Return (x, y) of the center of cell containing provided text 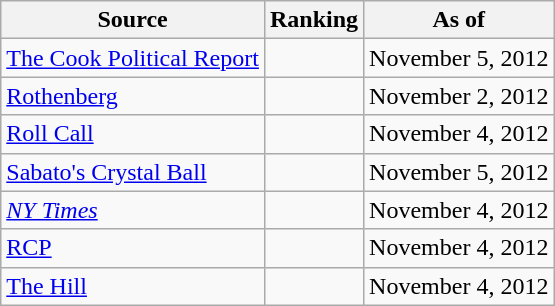
Source (133, 20)
November 2, 2012 (459, 96)
The Cook Political Report (133, 58)
As of (459, 20)
RCP (133, 248)
NY Times (133, 210)
The Hill (133, 286)
Roll Call (133, 134)
Sabato's Crystal Ball (133, 172)
Rothenberg (133, 96)
Ranking (314, 20)
